Pinpoint the cell where the given text exists, returning its [X, Y] midpoint coordinate. 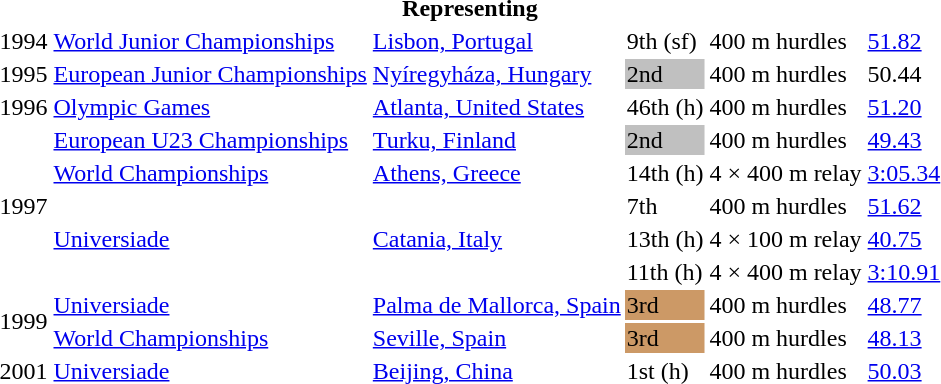
Atlanta, United States [496, 107]
Lisbon, Portugal [496, 41]
European U23 Championships [210, 140]
Catania, Italy [496, 239]
World Junior Championships [210, 41]
Athens, Greece [496, 173]
14th (h) [665, 173]
4 × 100 m relay [786, 239]
Turku, Finland [496, 140]
Seville, Spain [496, 338]
Palma de Mallorca, Spain [496, 305]
7th [665, 206]
13th (h) [665, 239]
9th (sf) [665, 41]
Nyíregyháza, Hungary [496, 74]
Olympic Games [210, 107]
46th (h) [665, 107]
European Junior Championships [210, 74]
11th (h) [665, 272]
